Output the (x, y) coordinate of the center of the cell containing the given text.  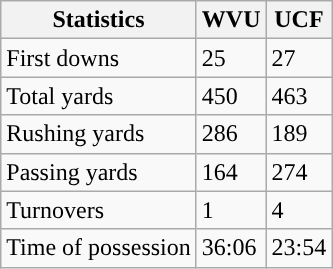
4 (299, 210)
25 (231, 58)
First downs (99, 58)
Total yards (99, 96)
27 (299, 58)
WVU (231, 20)
164 (231, 172)
36:06 (231, 248)
450 (231, 96)
Passing yards (99, 172)
Rushing yards (99, 134)
189 (299, 134)
Time of possession (99, 248)
463 (299, 96)
Turnovers (99, 210)
23:54 (299, 248)
274 (299, 172)
1 (231, 210)
286 (231, 134)
UCF (299, 20)
Statistics (99, 20)
